Return the (X, Y) coordinate for the center point of the cell that contains the specified text.  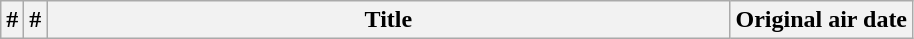
Title (388, 20)
Original air date (822, 20)
